Output the [x, y] coordinate of the center of the cell containing the given text.  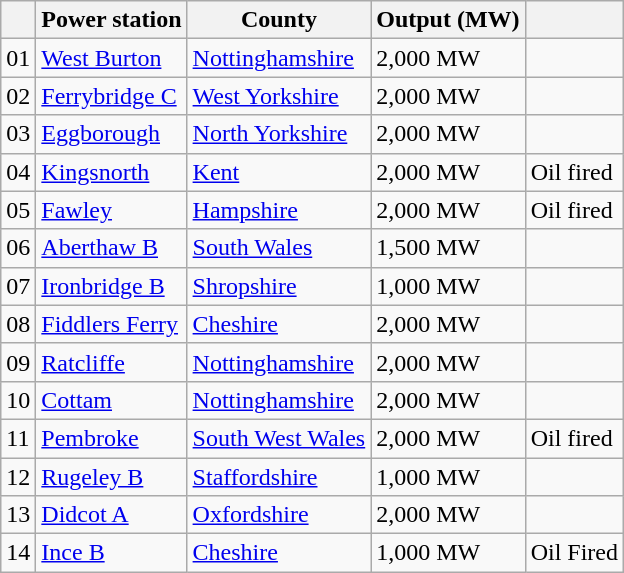
Cottam [112, 400]
05 [18, 210]
Ironbridge B [112, 286]
13 [18, 515]
1,500 MW [448, 248]
14 [18, 553]
Fiddlers Ferry [112, 324]
Aberthaw B [112, 248]
Pembroke [112, 438]
Shropshire [279, 286]
Staffordshire [279, 477]
11 [18, 438]
Eggborough [112, 134]
Kingsnorth [112, 172]
01 [18, 58]
Kent [279, 172]
Oxfordshire [279, 515]
12 [18, 477]
Rugeley B [112, 477]
10 [18, 400]
Didcot A [112, 515]
Oil Fired [574, 553]
09 [18, 362]
Power station [112, 20]
08 [18, 324]
04 [18, 172]
07 [18, 286]
03 [18, 134]
West Burton [112, 58]
Output (MW) [448, 20]
Ferrybridge C [112, 96]
West Yorkshire [279, 96]
South West Wales [279, 438]
County [279, 20]
Hampshire [279, 210]
06 [18, 248]
Fawley [112, 210]
South Wales [279, 248]
02 [18, 96]
Ince B [112, 553]
North Yorkshire [279, 134]
Ratcliffe [112, 362]
